Return (X, Y) of the center of cell containing provided text 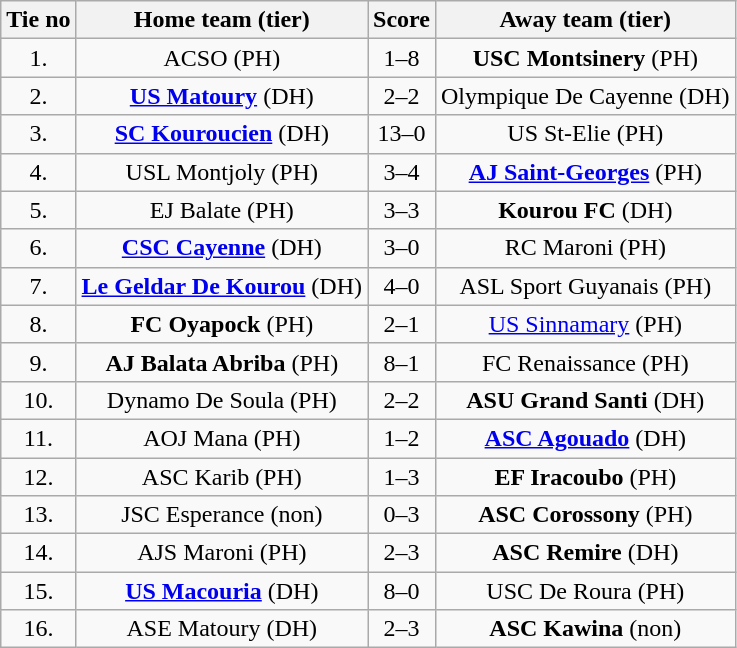
AJS Maroni (PH) (222, 553)
8–0 (402, 591)
1–2 (402, 438)
US Matoury (DH) (222, 96)
14. (38, 553)
ACSO (PH) (222, 58)
4. (38, 172)
ASC Remire (DH) (585, 553)
ASE Matoury (DH) (222, 629)
CSC Cayenne (DH) (222, 248)
Score (402, 20)
3. (38, 134)
ASC Agouado (DH) (585, 438)
Le Geldar De Kourou (DH) (222, 286)
16. (38, 629)
SC Kouroucien (DH) (222, 134)
EJ Balate (PH) (222, 210)
Tie no (38, 20)
11. (38, 438)
3–0 (402, 248)
9. (38, 362)
USC De Roura (PH) (585, 591)
4–0 (402, 286)
FC Oyapock (PH) (222, 324)
AOJ Mana (PH) (222, 438)
8–1 (402, 362)
JSC Esperance (non) (222, 515)
Home team (tier) (222, 20)
FC Renaissance (PH) (585, 362)
USC Montsinery (PH) (585, 58)
AJ Saint-Georges (PH) (585, 172)
1–8 (402, 58)
10. (38, 400)
Away team (tier) (585, 20)
AJ Balata Abriba (PH) (222, 362)
USL Montjoly (PH) (222, 172)
US Sinnamary (PH) (585, 324)
0–3 (402, 515)
Dynamo De Soula (PH) (222, 400)
12. (38, 477)
5. (38, 210)
ASC Karib (PH) (222, 477)
13. (38, 515)
8. (38, 324)
RC Maroni (PH) (585, 248)
ASC Kawina (non) (585, 629)
2. (38, 96)
Kourou FC (DH) (585, 210)
Olympique De Cayenne (DH) (585, 96)
1–3 (402, 477)
7. (38, 286)
US St-Elie (PH) (585, 134)
ASC Corossony (PH) (585, 515)
2–1 (402, 324)
13–0 (402, 134)
US Macouria (DH) (222, 591)
15. (38, 591)
3–3 (402, 210)
3–4 (402, 172)
ASU Grand Santi (DH) (585, 400)
1. (38, 58)
EF Iracoubo (PH) (585, 477)
6. (38, 248)
ASL Sport Guyanais (PH) (585, 286)
